Pinpoint the cell where the given text exists, returning its (x, y) midpoint coordinate. 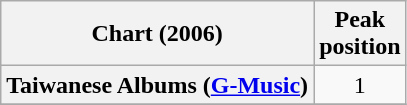
Peakposition (360, 34)
Chart (2006) (158, 34)
1 (360, 85)
Taiwanese Albums (G-Music) (158, 85)
